Return the [x, y] coordinate for the center point of the cell that contains the specified text.  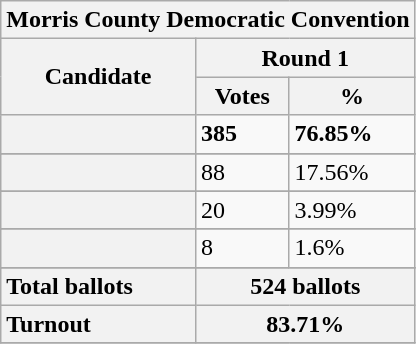
1.6% [352, 248]
Votes [242, 96]
385 [242, 134]
20 [242, 210]
Round 1 [305, 58]
8 [242, 248]
76.85% [352, 134]
83.71% [305, 324]
3.99% [352, 210]
% [352, 96]
Candidate [98, 77]
Turnout [98, 324]
524 ballots [305, 286]
17.56% [352, 172]
Morris County Democratic Convention [208, 20]
Total ballots [98, 286]
88 [242, 172]
